Search for the cell housing the specified text and yield its [x, y] center coordinate. 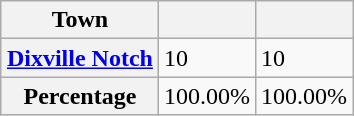
Percentage [80, 96]
Dixville Notch [80, 58]
Town [80, 20]
